Find where the given text appears and provide that cell's center as [x, y] coordinate. 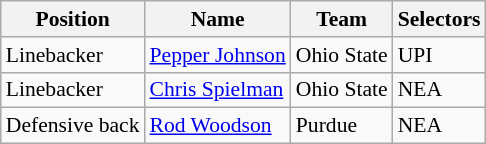
Name [218, 19]
UPI [440, 55]
Team [342, 19]
Defensive back [73, 126]
Rod Woodson [218, 126]
Purdue [342, 126]
Position [73, 19]
Pepper Johnson [218, 55]
Selectors [440, 19]
Chris Spielman [218, 90]
